Locate the cell with the specified text and output its [X, Y] center coordinate. 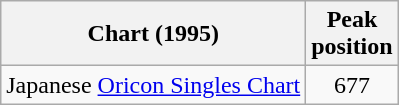
Peakposition [352, 34]
677 [352, 85]
Chart (1995) [154, 34]
Japanese Oricon Singles Chart [154, 85]
